For the text-containing cell, return its midpoint in [X, Y] coordinate format. 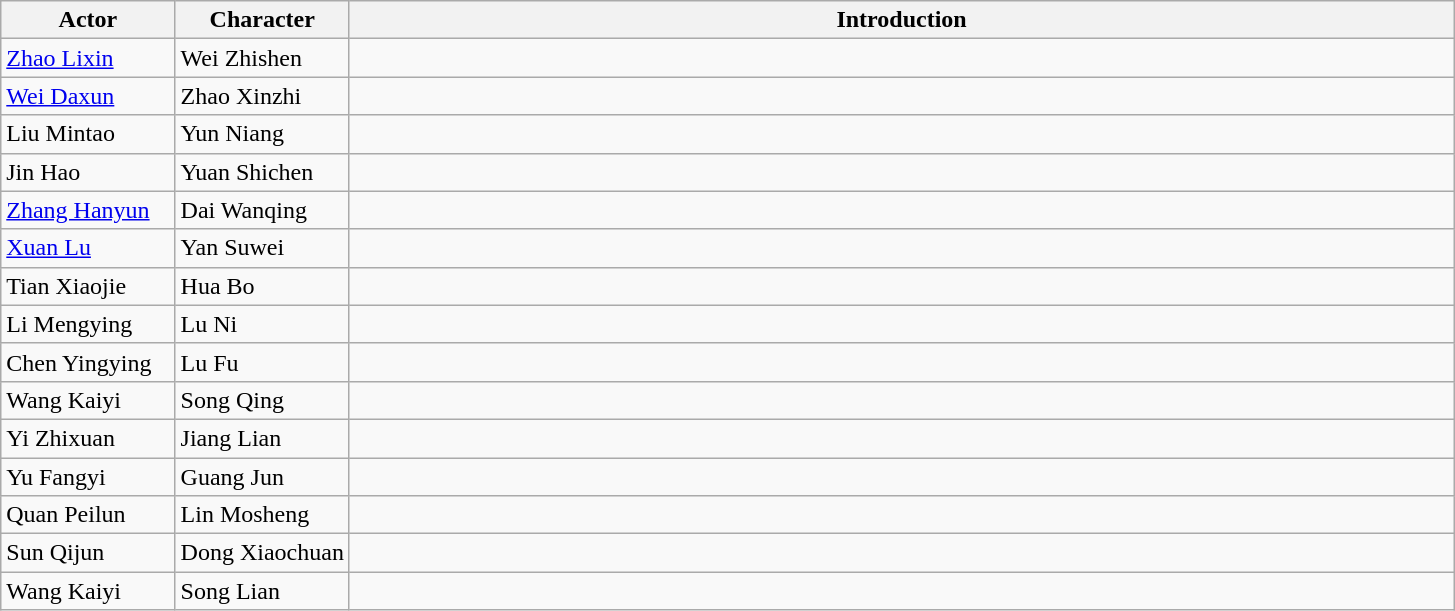
Tian Xiaojie [88, 286]
Song Lian [262, 591]
Actor [88, 20]
Zhao Xinzhi [262, 96]
Dai Wanqing [262, 210]
Character [262, 20]
Wei Zhishen [262, 58]
Zhao Lixin [88, 58]
Jiang Lian [262, 438]
Sun Qijun [88, 553]
Quan Peilun [88, 515]
Lu Ni [262, 324]
Liu Mintao [88, 134]
Yuan Shichen [262, 172]
Song Qing [262, 400]
Hua Bo [262, 286]
Yi Zhixuan [88, 438]
Jin Hao [88, 172]
Lu Fu [262, 362]
Yan Suwei [262, 248]
Lin Mosheng [262, 515]
Dong Xiaochuan [262, 553]
Xuan Lu [88, 248]
Chen Yingying [88, 362]
Li Mengying [88, 324]
Yun Niang [262, 134]
Yu Fangyi [88, 477]
Introduction [901, 20]
Guang Jun [262, 477]
Wei Daxun [88, 96]
Zhang Hanyun [88, 210]
